Locate the cell with the specified text and output its (x, y) center coordinate. 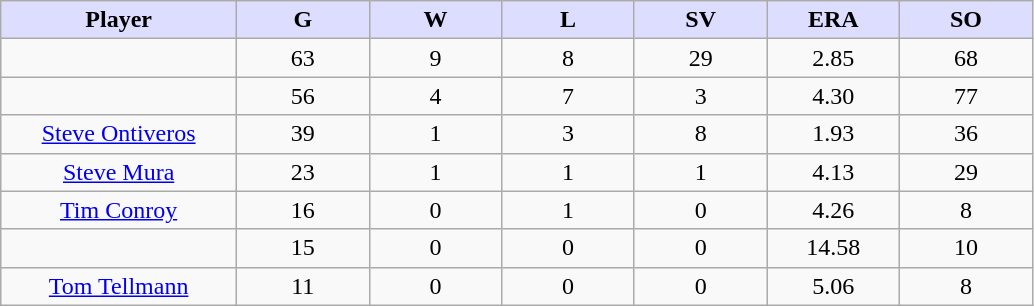
ERA (834, 20)
5.06 (834, 286)
Player (119, 20)
W (436, 20)
4.26 (834, 210)
63 (304, 58)
Tim Conroy (119, 210)
36 (966, 134)
7 (568, 96)
10 (966, 248)
15 (304, 248)
Tom Tellmann (119, 286)
4.30 (834, 96)
2.85 (834, 58)
4.13 (834, 172)
23 (304, 172)
9 (436, 58)
1.93 (834, 134)
Steve Mura (119, 172)
68 (966, 58)
16 (304, 210)
G (304, 20)
4 (436, 96)
SV (700, 20)
L (568, 20)
39 (304, 134)
11 (304, 286)
56 (304, 96)
14.58 (834, 248)
SO (966, 20)
Steve Ontiveros (119, 134)
77 (966, 96)
